Determine the (X, Y) coordinate at the center of the cell enclosing the given text.  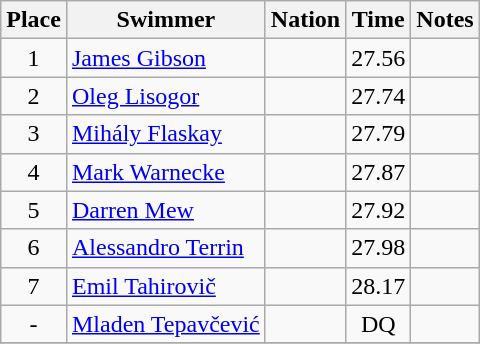
- (34, 324)
Emil Tahirovič (166, 286)
27.92 (378, 210)
1 (34, 58)
Time (378, 20)
27.79 (378, 134)
4 (34, 172)
27.56 (378, 58)
Mladen Tepavčević (166, 324)
Place (34, 20)
27.74 (378, 96)
Darren Mew (166, 210)
27.87 (378, 172)
Swimmer (166, 20)
Alessandro Terrin (166, 248)
5 (34, 210)
Oleg Lisogor (166, 96)
28.17 (378, 286)
2 (34, 96)
Notes (445, 20)
Mark Warnecke (166, 172)
27.98 (378, 248)
7 (34, 286)
James Gibson (166, 58)
Mihály Flaskay (166, 134)
Nation (305, 20)
3 (34, 134)
6 (34, 248)
DQ (378, 324)
